For the text-containing cell, return its midpoint in (x, y) coordinate format. 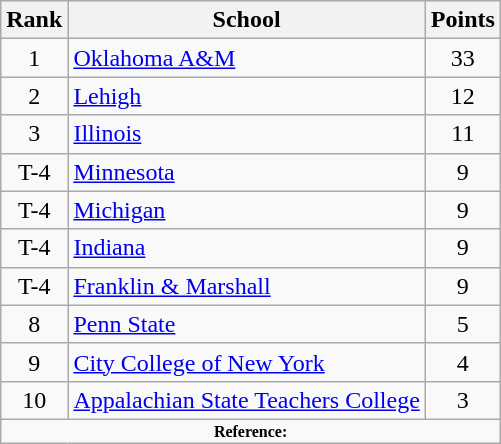
Franklin & Marshall (246, 286)
1 (34, 58)
Lehigh (246, 96)
Penn State (246, 324)
12 (462, 96)
2 (34, 96)
Reference: (251, 431)
Points (462, 20)
8 (34, 324)
Oklahoma A&M (246, 58)
5 (462, 324)
Indiana (246, 248)
10 (34, 400)
Michigan (246, 210)
33 (462, 58)
Rank (34, 20)
School (246, 20)
4 (462, 362)
Minnesota (246, 172)
11 (462, 134)
City College of New York (246, 362)
Illinois (246, 134)
Appalachian State Teachers College (246, 400)
